Scan for the cell matching the given text and deliver its (X, Y) coordinate at center. 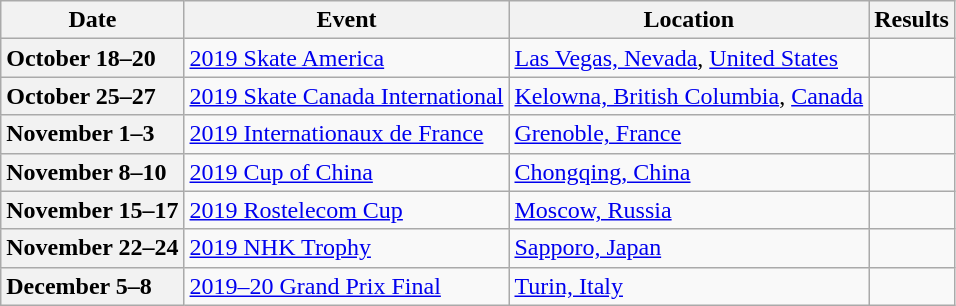
Date (92, 20)
Kelowna, British Columbia, Canada (689, 96)
November 8–10 (92, 172)
Las Vegas, Nevada, United States (689, 58)
Event (346, 20)
Turin, Italy (689, 286)
November 22–24 (92, 248)
November 15–17 (92, 210)
October 25–27 (92, 96)
October 18–20 (92, 58)
2019 Rostelecom Cup (346, 210)
2019 Cup of China (346, 172)
Grenoble, France (689, 134)
2019 Internationaux de France (346, 134)
2019 NHK Trophy (346, 248)
2019–20 Grand Prix Final (346, 286)
November 1–3 (92, 134)
Moscow, Russia (689, 210)
Results (912, 20)
Chongqing, China (689, 172)
2019 Skate Canada International (346, 96)
Sapporo, Japan (689, 248)
Location (689, 20)
December 5–8 (92, 286)
2019 Skate America (346, 58)
